Identify which cell holds the provided text, then report its [X, Y] central coordinate. 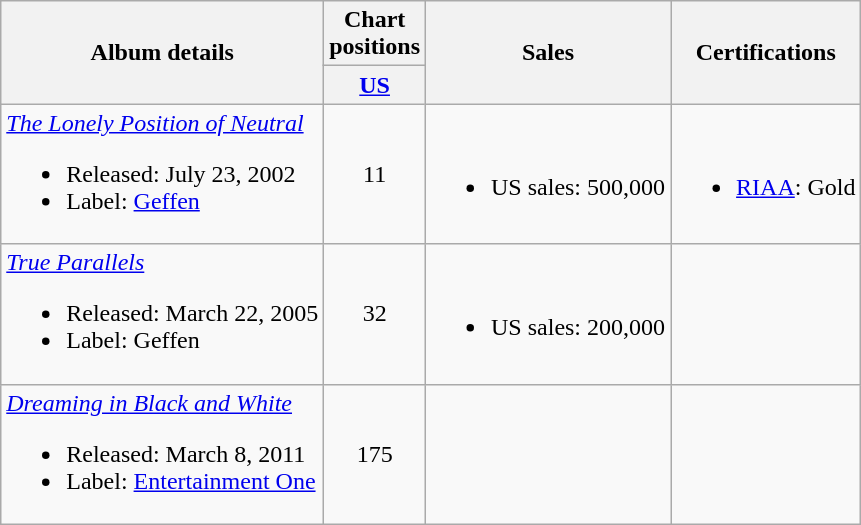
Album details [162, 52]
11 [375, 174]
True ParallelsReleased: March 22, 2005Label: Geffen [162, 314]
32 [375, 314]
175 [375, 454]
Sales [548, 52]
US [375, 85]
Certifications [766, 52]
US sales: 500,000 [548, 174]
Chart positions [375, 34]
RIAA: Gold [766, 174]
US sales: 200,000 [548, 314]
The Lonely Position of NeutralReleased: July 23, 2002Label: Geffen [162, 174]
Dreaming in Black and WhiteReleased: March 8, 2011Label: Entertainment One [162, 454]
